Determine the (X, Y) coordinate at the center of the cell enclosing the given text.  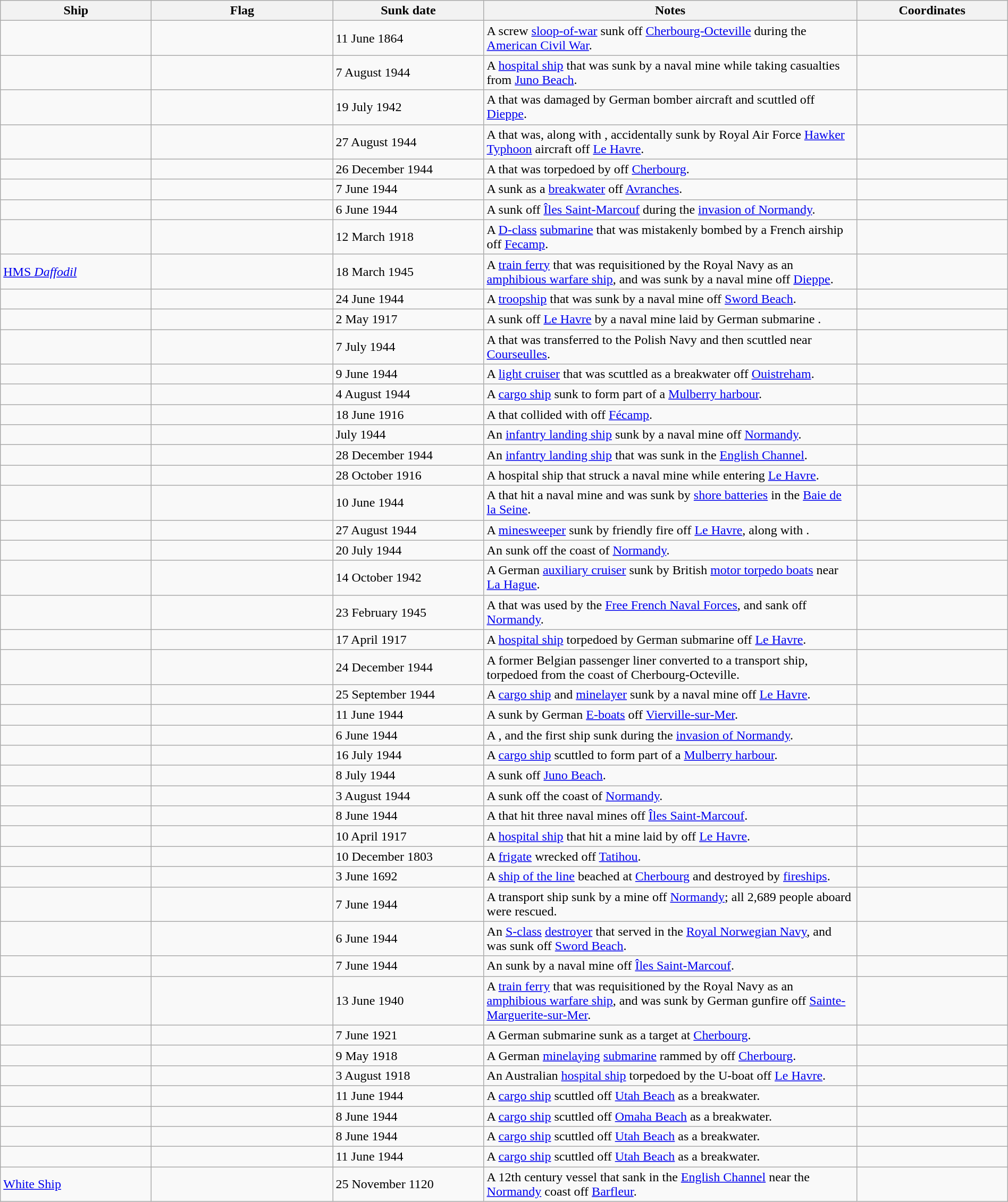
28 December 1944 (408, 455)
A hospital ship that was sunk by a naval mine while taking casualties from Juno Beach. (670, 72)
10 December 1803 (408, 856)
A D-class submarine that was mistakenly bombed by a French airship off Fecamp. (670, 237)
25 September 1944 (408, 694)
An sunk off the coast of Normandy. (670, 550)
17 April 1917 (408, 640)
A that hit three naval mines off Îles Saint-Marcouf. (670, 816)
13 June 1940 (408, 1001)
26 December 1944 (408, 169)
A German minelaying submarine rammed by off Cherbourg. (670, 1055)
Sunk date (408, 11)
A transport ship sunk by a mine off Normandy; all 2,689 people aboard were rescued. (670, 904)
HMS Daffodil (76, 271)
A train ferry that was requisitioned by the Royal Navy as an amphibious warfare ship, and was sunk by German gunfire off Sainte-Marguerite-sur-Mer. (670, 1001)
12 March 1918 (408, 237)
Notes (670, 11)
3 August 1918 (408, 1075)
A cargo ship scuttled to form part of a Mulberry harbour. (670, 755)
9 June 1944 (408, 374)
A ship of the line beached at Cherbourg and destroyed by fireships. (670, 877)
14 October 1942 (408, 577)
9 May 1918 (408, 1055)
A hospital ship that struck a naval mine while entering Le Havre. (670, 475)
28 October 1916 (408, 475)
A , and the first ship sunk during the invasion of Normandy. (670, 735)
24 June 1944 (408, 299)
An sunk by a naval mine off Îles Saint-Marcouf. (670, 966)
An S-class destroyer that served in the Royal Norwegian Navy, and was sunk off Sword Beach. (670, 939)
White Ship (76, 1184)
A sunk by German E-boats off Vierville-sur-Mer. (670, 715)
A sunk off Juno Beach. (670, 776)
A that hit a naval mine and was sunk by shore batteries in the Baie de la Seine. (670, 503)
A train ferry that was requisitioned by the Royal Navy as an amphibious warfare ship, and was sunk by a naval mine off Dieppe. (670, 271)
A sunk as a breakwater off Avranches. (670, 189)
A German auxiliary cruiser sunk by British motor torpedo boats near La Hague. (670, 577)
A cargo ship scuttled off Omaha Beach as a breakwater. (670, 1116)
A that was used by the Free French Naval Forces, and sank off Normandy. (670, 612)
24 December 1944 (408, 667)
A German submarine sunk as a target at Cherbourg. (670, 1035)
7 July 1944 (408, 347)
A frigate wrecked off Tatihou. (670, 856)
July 1944 (408, 435)
18 June 1916 (408, 415)
3 August 1944 (408, 796)
25 November 1120 (408, 1184)
A sunk off Îles Saint-Marcouf during the invasion of Normandy. (670, 209)
An infantry landing ship that was sunk in the English Channel. (670, 455)
3 June 1692 (408, 877)
A cargo ship sunk to form part of a Mulberry harbour. (670, 394)
A minesweeper sunk by friendly fire off Le Havre, along with . (670, 530)
16 July 1944 (408, 755)
4 August 1944 (408, 394)
A that was, along with , accidentally sunk by Royal Air Force Hawker Typhoon aircraft off Le Havre. (670, 141)
A light cruiser that was scuttled as a breakwater off Ouistreham. (670, 374)
10 April 1917 (408, 836)
A 12th century vessel that sank in the English Channel near the Normandy coast off Barfleur. (670, 1184)
A troopship that was sunk by a naval mine off Sword Beach. (670, 299)
Flag (242, 11)
A hospital ship torpedoed by German submarine off Le Havre. (670, 640)
8 July 1944 (408, 776)
18 March 1945 (408, 271)
11 June 1864 (408, 38)
A screw sloop-of-war sunk off Cherbourg-Octeville during the American Civil War. (670, 38)
A sunk off Le Havre by a naval mine laid by German submarine . (670, 319)
7 August 1944 (408, 72)
10 June 1944 (408, 503)
A sunk off the coast of Normandy. (670, 796)
An infantry landing ship sunk by a naval mine off Normandy. (670, 435)
Ship (76, 11)
A former Belgian passenger liner converted to a transport ship, torpedoed from the coast of Cherbourg-Octeville. (670, 667)
20 July 1944 (408, 550)
A that collided with off Fécamp. (670, 415)
A cargo ship and minelayer sunk by a naval mine off Le Havre. (670, 694)
19 July 1942 (408, 107)
Coordinates (932, 11)
2 May 1917 (408, 319)
23 February 1945 (408, 612)
A that was damaged by German bomber aircraft and scuttled off Dieppe. (670, 107)
A that was torpedoed by off Cherbourg. (670, 169)
A hospital ship that hit a mine laid by off Le Havre. (670, 836)
7 June 1921 (408, 1035)
An Australian hospital ship torpedoed by the U-boat off Le Havre. (670, 1075)
A that was transferred to the Polish Navy and then scuttled near Courseulles. (670, 347)
